Identify which cell holds the provided text, then report its (x, y) central coordinate. 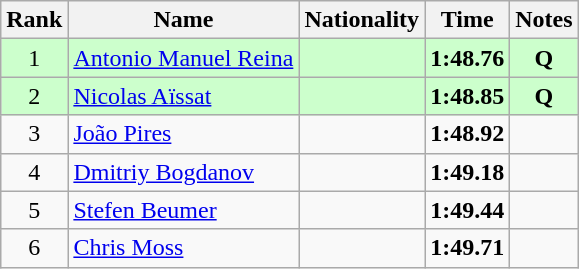
Notes (544, 20)
Antonio Manuel Reina (184, 58)
Name (184, 20)
1:48.76 (468, 58)
1:49.44 (468, 210)
Dmitriy Bogdanov (184, 172)
5 (34, 210)
1:49.71 (468, 248)
Time (468, 20)
4 (34, 172)
6 (34, 248)
Rank (34, 20)
Stefen Beumer (184, 210)
2 (34, 96)
Nationality (362, 20)
1:48.85 (468, 96)
1 (34, 58)
Chris Moss (184, 248)
1:48.92 (468, 134)
Nicolas Aïssat (184, 96)
João Pires (184, 134)
1:49.18 (468, 172)
3 (34, 134)
